Find where the given text appears and provide that cell's center as [X, Y] coordinate. 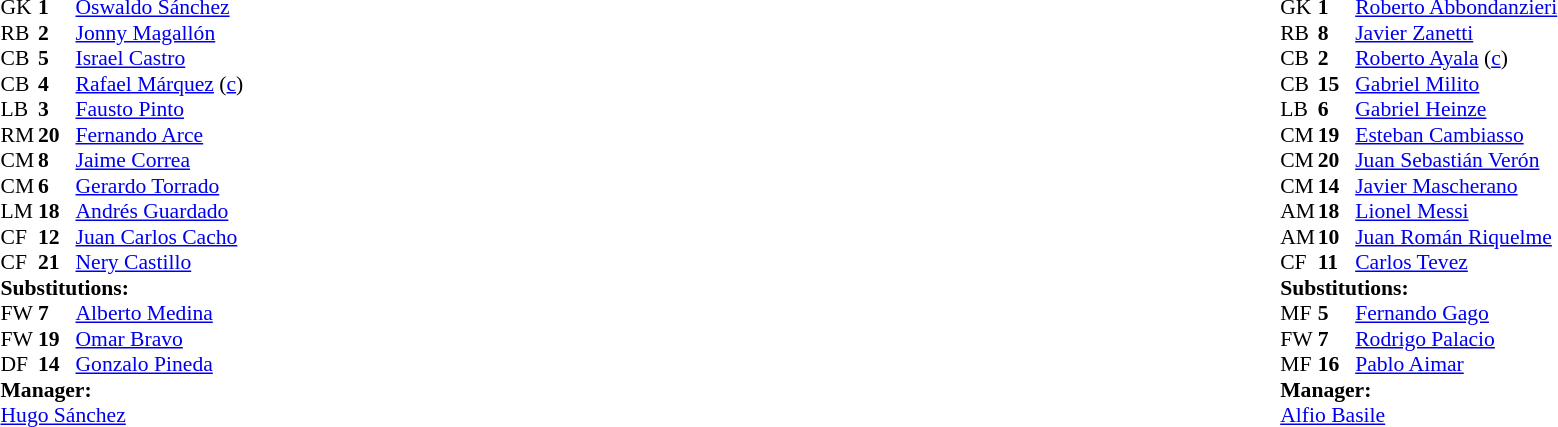
Gabriel Milito [1456, 84]
Juan Román Riquelme [1456, 237]
Gerardo Torrado [160, 186]
Gonzalo Pineda [160, 365]
Rodrigo Palacio [1456, 339]
Israel Castro [160, 59]
Fausto Pinto [160, 109]
15 [1337, 84]
Jaime Correa [160, 161]
LM [19, 211]
RM [19, 135]
Juan Sebastián Verón [1456, 161]
Nery Castillo [160, 263]
Juan Carlos Cacho [160, 237]
Omar Bravo [160, 339]
21 [57, 263]
Fernando Gago [1456, 313]
Andrés Guardado [160, 211]
Rafael Márquez (c) [160, 84]
Roberto Ayala (c) [1456, 59]
Jonny Magallón [160, 33]
Fernando Arce [160, 135]
Javier Zanetti [1456, 33]
Alberto Medina [160, 313]
DF [19, 365]
Carlos Tevez [1456, 263]
Esteban Cambiasso [1456, 135]
Javier Mascherano [1456, 186]
Pablo Aimar [1456, 365]
12 [57, 237]
4 [57, 84]
10 [1337, 237]
11 [1337, 263]
Gabriel Heinze [1456, 109]
16 [1337, 365]
Lionel Messi [1456, 211]
3 [57, 109]
